Provide the (x, y) coordinate of the cell's center where the given text is located.  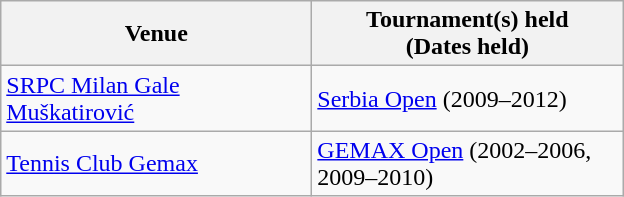
Venue (156, 34)
SRPC Milan Gale Muškatirović (156, 98)
Serbia Open (2009–2012) (468, 98)
Tournament(s) held(Dates held) (468, 34)
Tennis Club Gemax (156, 164)
GEMAX Open (2002–2006, 2009–2010) (468, 164)
